Return the (x, y) coordinate for the center point of the cell that contains the specified text.  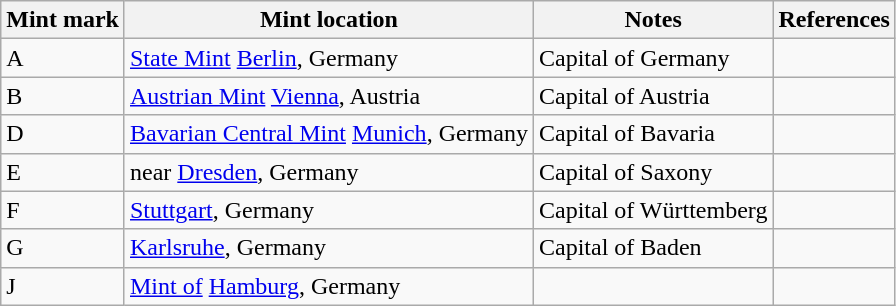
Mint of Hamburg, Germany (328, 286)
F (63, 210)
Bavarian Central Mint Munich, Germany (328, 134)
Capital of Germany (652, 58)
Capital of Württemberg (652, 210)
D (63, 134)
References (834, 20)
Mint mark (63, 20)
Notes (652, 20)
Austrian Mint Vienna, Austria (328, 96)
Karlsruhe, Germany (328, 248)
E (63, 172)
near Dresden, Germany (328, 172)
Stuttgart, Germany (328, 210)
Capital of Bavaria (652, 134)
G (63, 248)
B (63, 96)
Mint location (328, 20)
A (63, 58)
Capital of Baden (652, 248)
J (63, 286)
State Mint Berlin, Germany (328, 58)
Capital of Saxony (652, 172)
Capital of Austria (652, 96)
